Scan for the cell matching the given text and deliver its [x, y] coordinate at center. 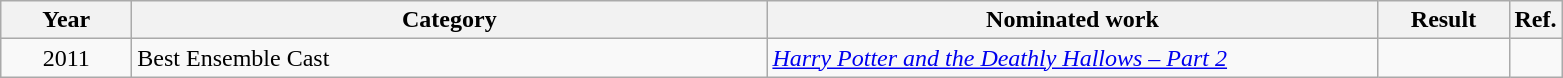
2011 [66, 58]
Nominated work [1072, 20]
Category [450, 20]
Year [66, 20]
Best Ensemble Cast [450, 58]
Result [1444, 20]
Ref. [1536, 20]
Harry Potter and the Deathly Hallows – Part 2 [1072, 58]
